Scan for the cell matching the given text and deliver its (X, Y) coordinate at center. 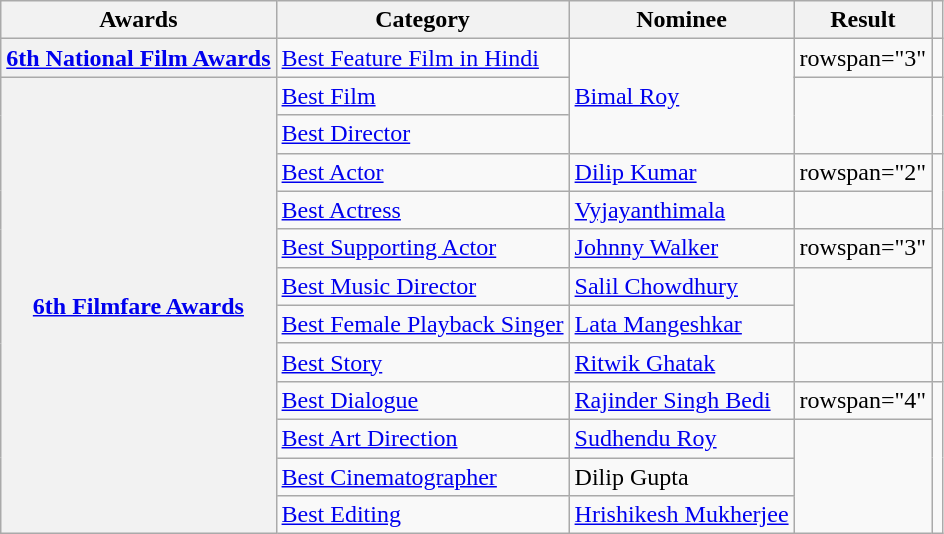
Awards (138, 20)
Best Supporting Actor (422, 248)
Best Editing (422, 515)
Vyjayanthimala (682, 210)
Best Dialogue (422, 400)
rowspan="4" (863, 400)
Best Female Playback Singer (422, 324)
Hrishikesh Mukherjee (682, 515)
Best Actress (422, 210)
Lata Mangeshkar (682, 324)
Nominee (682, 20)
Result (863, 20)
Best Actor (422, 172)
Category (422, 20)
Sudhendu Roy (682, 438)
Best Feature Film in Hindi (422, 58)
Rajinder Singh Bedi (682, 400)
Best Cinematographer (422, 477)
Best Film (422, 96)
Best Story (422, 362)
Best Art Direction (422, 438)
rowspan="2" (863, 172)
Bimal Roy (682, 96)
Ritwik Ghatak (682, 362)
Johnny Walker (682, 248)
Dilip Gupta (682, 477)
Salil Chowdhury (682, 286)
Best Music Director (422, 286)
6th National Film Awards (138, 58)
Best Director (422, 134)
6th Filmfare Awards (138, 306)
Dilip Kumar (682, 172)
